Locate the cell with the specified text and output its (x, y) center coordinate. 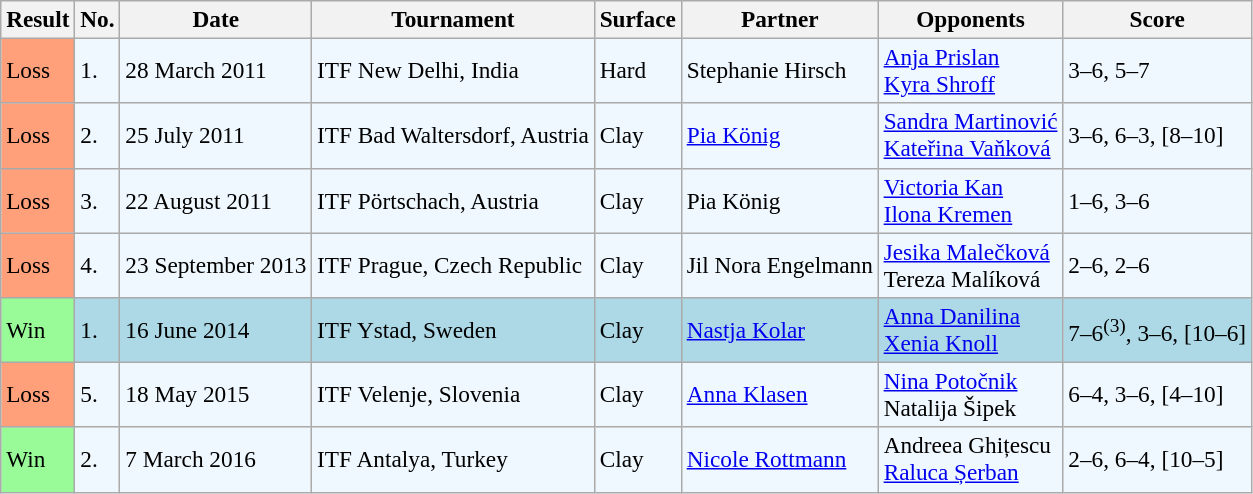
Nastja Kolar (780, 330)
ITF Antalya, Turkey (454, 460)
Stephanie Hirsch (780, 70)
23 September 2013 (216, 264)
Hard (638, 70)
18 May 2015 (216, 394)
22 August 2011 (216, 200)
ITF Ystad, Sweden (454, 330)
ITF Velenje, Slovenia (454, 394)
Tournament (454, 19)
No. (98, 19)
1–6, 3–6 (1158, 200)
ITF Bad Waltersdorf, Austria (454, 136)
7–6(3), 3–6, [10–6] (1158, 330)
Anna Danilina Xenia Knoll (970, 330)
ITF Pörtschach, Austria (454, 200)
6–4, 3–6, [4–10] (1158, 394)
3–6, 6–3, [8–10] (1158, 136)
Sandra Martinović Kateřina Vaňková (970, 136)
Jesika Malečková Tereza Malíková (970, 264)
25 July 2011 (216, 136)
Anja Prislan Kyra Shroff (970, 70)
Result (38, 19)
Score (1158, 19)
Opponents (970, 19)
Date (216, 19)
Partner (780, 19)
Victoria Kan Ilona Kremen (970, 200)
2–6, 2–6 (1158, 264)
3–6, 5–7 (1158, 70)
Surface (638, 19)
3. (98, 200)
4. (98, 264)
Anna Klasen (780, 394)
ITF Prague, Czech Republic (454, 264)
2–6, 6–4, [10–5] (1158, 460)
Jil Nora Engelmann (780, 264)
7 March 2016 (216, 460)
28 March 2011 (216, 70)
Nicole Rottmann (780, 460)
5. (98, 394)
16 June 2014 (216, 330)
ITF New Delhi, India (454, 70)
Andreea Ghițescu Raluca Șerban (970, 460)
Nina Potočnik Natalija Šipek (970, 394)
